Pinpoint the cell where the given text exists, returning its (X, Y) midpoint coordinate. 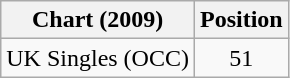
Position (241, 20)
51 (241, 58)
UK Singles (OCC) (98, 58)
Chart (2009) (98, 20)
